Find where the given text appears and provide that cell's center as [x, y] coordinate. 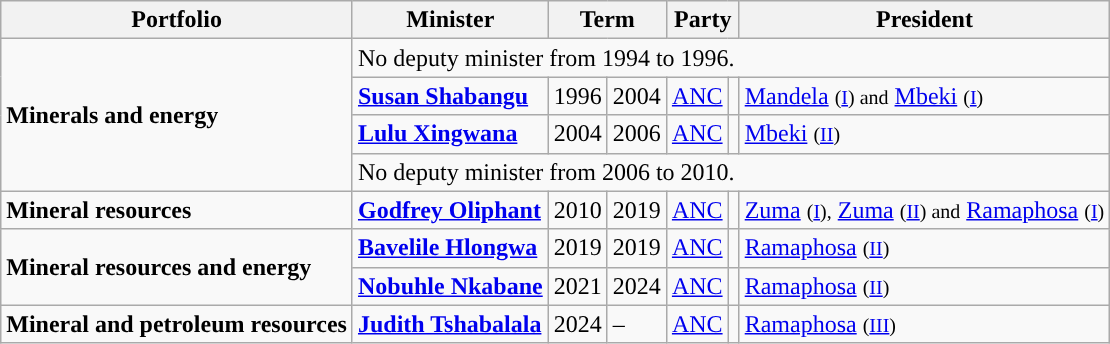
Term [607, 20]
– [636, 324]
Lulu Xingwana [450, 134]
Ramaphosa (III) [924, 324]
Susan Shabangu [450, 96]
Mineral and petroleum resources [177, 324]
Bavelile Hlongwa [450, 248]
2021 [578, 286]
Nobuhle Nkabane [450, 286]
No deputy minister from 2006 to 2010. [730, 172]
Zuma (I), Zuma (II) and Ramaphosa (I) [924, 210]
No deputy minister from 1994 to 1996. [730, 58]
2006 [636, 134]
Mbeki (II) [924, 134]
2010 [578, 210]
Godfrey Oliphant [450, 210]
President [924, 20]
Minerals and energy [177, 115]
Mandela (I) and Mbeki (I) [924, 96]
Mineral resources [177, 210]
Minister [450, 20]
1996 [578, 96]
Portfolio [177, 20]
Judith Tshabalala [450, 324]
Party [702, 20]
Mineral resources and energy [177, 267]
